Provide the (x, y) coordinate of the cell's center where the given text is located.  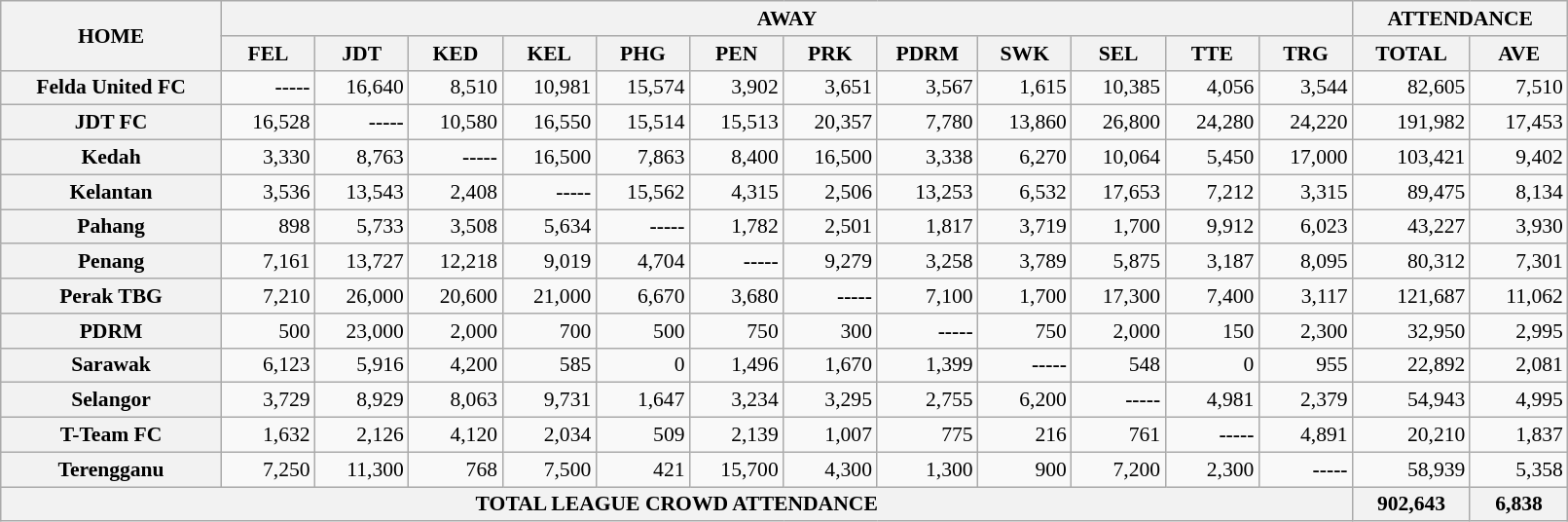
JDT (362, 54)
1,615 (1025, 88)
5,916 (362, 365)
6,123 (268, 365)
80,312 (1411, 262)
58,939 (1411, 469)
6,838 (1518, 504)
902,643 (1411, 504)
T-Team FC (111, 435)
2,126 (362, 435)
3,680 (737, 296)
103,421 (1411, 158)
12,218 (456, 262)
3,930 (1518, 227)
10,385 (1118, 88)
9,731 (549, 400)
15,514 (642, 123)
1,300 (928, 469)
TRG (1305, 54)
8,763 (362, 158)
4,981 (1212, 400)
191,982 (1411, 123)
3,567 (928, 88)
9,019 (549, 262)
SWK (1025, 54)
7,780 (928, 123)
8,929 (362, 400)
Felda United FC (111, 88)
421 (642, 469)
KED (456, 54)
24,220 (1305, 123)
JDT FC (111, 123)
775 (928, 435)
4,995 (1518, 400)
TOTAL (1411, 54)
2,501 (830, 227)
Sarawak (111, 365)
89,475 (1411, 192)
TOTAL LEAGUE CROWD ATTENDANCE (677, 504)
15,574 (642, 88)
3,902 (737, 88)
Pahang (111, 227)
PRK (830, 54)
3,315 (1305, 192)
20,210 (1411, 435)
9,279 (830, 262)
HOME (111, 35)
SEL (1118, 54)
20,600 (456, 296)
11,300 (362, 469)
13,860 (1025, 123)
150 (1212, 331)
216 (1025, 435)
7,863 (642, 158)
1,837 (1518, 435)
7,161 (268, 262)
5,358 (1518, 469)
16,550 (549, 123)
5,875 (1118, 262)
Perak TBG (111, 296)
2,081 (1518, 365)
7,100 (928, 296)
9,912 (1212, 227)
3,187 (1212, 262)
Terengganu (111, 469)
548 (1118, 365)
17,000 (1305, 158)
2,506 (830, 192)
3,117 (1305, 296)
8,095 (1305, 262)
22,892 (1411, 365)
4,120 (456, 435)
7,250 (268, 469)
PEN (737, 54)
2,139 (737, 435)
3,719 (1025, 227)
4,300 (830, 469)
7,212 (1212, 192)
3,508 (456, 227)
3,234 (737, 400)
6,270 (1025, 158)
8,134 (1518, 192)
7,500 (549, 469)
43,227 (1411, 227)
13,543 (362, 192)
26,800 (1118, 123)
7,210 (268, 296)
1,496 (737, 365)
13,253 (928, 192)
1,817 (928, 227)
7,400 (1212, 296)
1,007 (830, 435)
23,000 (362, 331)
955 (1305, 365)
Selangor (111, 400)
TTE (1212, 54)
54,943 (1411, 400)
3,789 (1025, 262)
9,402 (1518, 158)
Kedah (111, 158)
26,000 (362, 296)
898 (268, 227)
6,200 (1025, 400)
121,687 (1411, 296)
10,981 (549, 88)
900 (1025, 469)
21,000 (549, 296)
AWAY (786, 19)
24,280 (1212, 123)
4,315 (737, 192)
32,950 (1411, 331)
FEL (268, 54)
16,640 (362, 88)
5,634 (549, 227)
5,733 (362, 227)
KEL (549, 54)
1,632 (268, 435)
300 (830, 331)
82,605 (1411, 88)
4,056 (1212, 88)
4,891 (1305, 435)
7,510 (1518, 88)
3,544 (1305, 88)
15,513 (737, 123)
PHG (642, 54)
10,580 (456, 123)
17,300 (1118, 296)
6,023 (1305, 227)
4,200 (456, 365)
509 (642, 435)
AVE (1518, 54)
3,536 (268, 192)
8,510 (456, 88)
585 (549, 365)
11,062 (1518, 296)
7,301 (1518, 262)
8,063 (456, 400)
Penang (111, 262)
8,400 (737, 158)
7,200 (1118, 469)
761 (1118, 435)
4,704 (642, 262)
Kelantan (111, 192)
1,782 (737, 227)
1,647 (642, 400)
1,399 (928, 365)
13,727 (362, 262)
2,408 (456, 192)
15,700 (737, 469)
3,729 (268, 400)
768 (456, 469)
10,064 (1118, 158)
16,528 (268, 123)
2,034 (549, 435)
3,330 (268, 158)
2,995 (1518, 331)
17,453 (1518, 123)
6,532 (1025, 192)
700 (549, 331)
3,295 (830, 400)
5,450 (1212, 158)
6,670 (642, 296)
3,651 (830, 88)
20,357 (830, 123)
3,258 (928, 262)
1,670 (830, 365)
2,379 (1305, 400)
3,338 (928, 158)
ATTENDANCE (1460, 19)
17,653 (1118, 192)
2,755 (928, 400)
15,562 (642, 192)
